Pinpoint the cell where the given text exists, returning its [X, Y] midpoint coordinate. 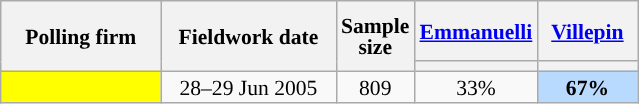
Emmanuelli [476, 31]
28–29 Jun 2005 [248, 86]
Polling firm [81, 36]
67% [587, 86]
809 [375, 86]
Villepin [587, 31]
33% [476, 86]
Samplesize [375, 36]
Fieldwork date [248, 36]
